Search for the cell housing the specified text and yield its [x, y] center coordinate. 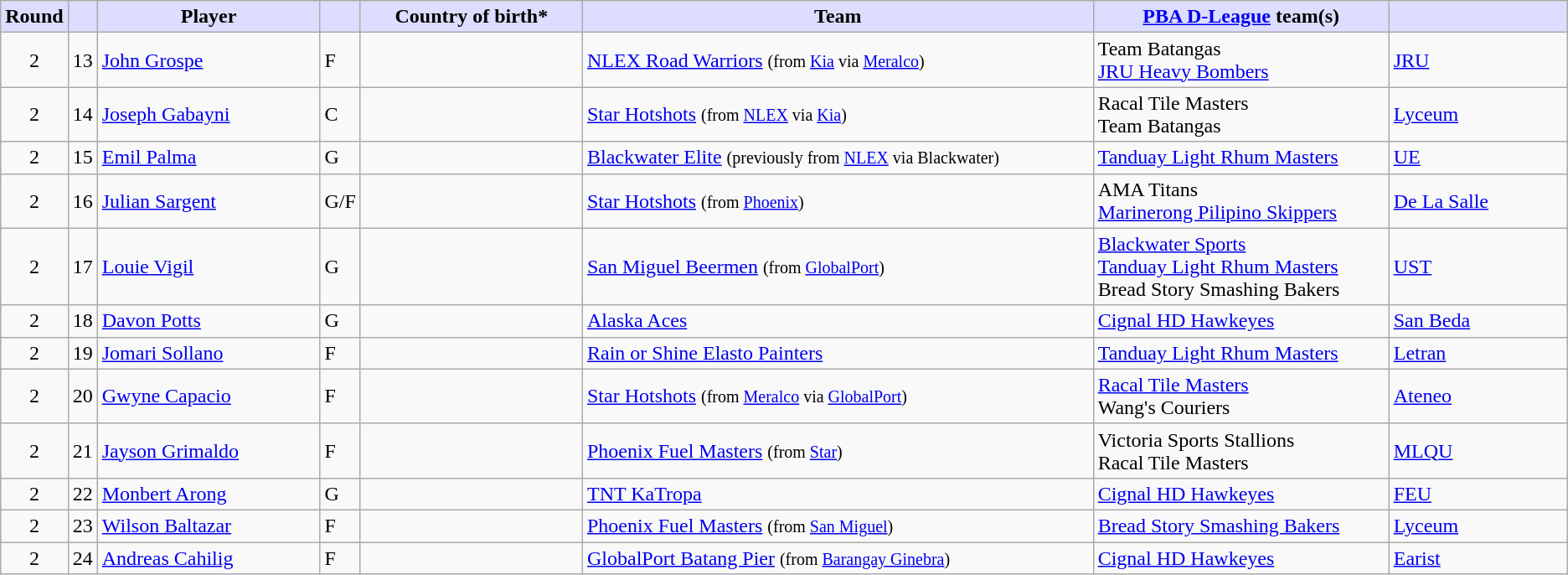
UST [1478, 267]
Star Hotshots (from NLEX via Kia) [838, 114]
Team [838, 17]
17 [82, 267]
Rain or Shine Elasto Painters [838, 353]
Wilson Baltazar [209, 526]
AMA TitansMarinerong Pilipino Skippers [1241, 201]
Ateneo [1478, 396]
De La Salle [1478, 201]
Monbert Arong [209, 494]
20 [82, 396]
JRU [1478, 60]
19 [82, 353]
13 [82, 60]
18 [82, 321]
San Miguel Beermen (from GlobalPort) [838, 267]
Victoria Sports StallionsRacal Tile Masters [1241, 451]
Alaska Aces [838, 321]
Davon Potts [209, 321]
Racal Tile MastersTeam Batangas [1241, 114]
MLQU [1478, 451]
Star Hotshots (from Phoenix) [838, 201]
Louie Vigil [209, 267]
Player [209, 17]
24 [82, 557]
Letran [1478, 353]
21 [82, 451]
Blackwater SportsTanduay Light Rhum MastersBread Story Smashing Bakers [1241, 267]
Earist [1478, 557]
Phoenix Fuel Masters (from San Miguel) [838, 526]
Jomari Sollano [209, 353]
Gwyne Capacio [209, 396]
14 [82, 114]
TNT KaTropa [838, 494]
GlobalPort Batang Pier (from Barangay Ginebra) [838, 557]
Phoenix Fuel Masters (from Star) [838, 451]
C [340, 114]
16 [82, 201]
Star Hotshots (from Meralco via GlobalPort) [838, 396]
PBA D-League team(s) [1241, 17]
G/F [340, 201]
UE [1478, 158]
Bread Story Smashing Bakers [1241, 526]
Emil Palma [209, 158]
15 [82, 158]
Country of birth* [471, 17]
23 [82, 526]
Jayson Grimaldo [209, 451]
Julian Sargent [209, 201]
NLEX Road Warriors (from Kia via Meralco) [838, 60]
Round [34, 17]
San Beda [1478, 321]
Team BatangasJRU Heavy Bombers [1241, 60]
22 [82, 494]
Racal Tile Masters Wang's Couriers [1241, 396]
John Grospe [209, 60]
Blackwater Elite (previously from NLEX via Blackwater) [838, 158]
Joseph Gabayni [209, 114]
Andreas Cahilig [209, 557]
FEU [1478, 494]
